Return [X, Y] of the center of cell containing provided text 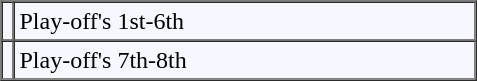
Play-off's 7th-8th [245, 60]
Play-off's 1st-6th [245, 22]
